Find where the given text appears and provide that cell's center as (X, Y) coordinate. 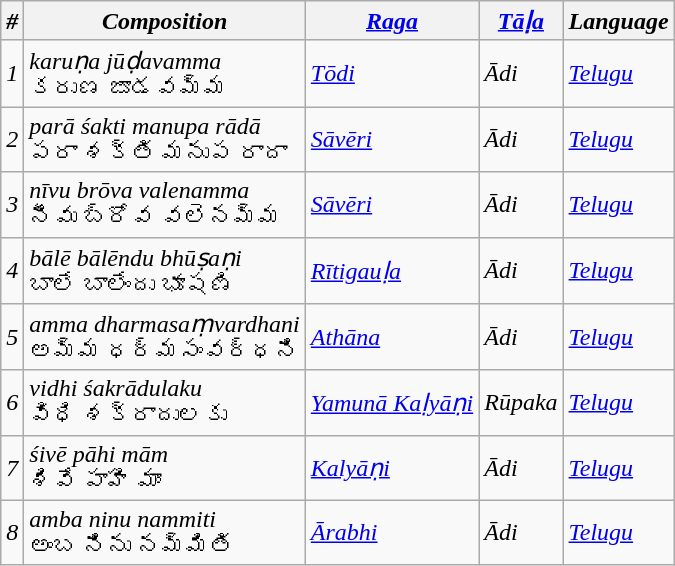
Tōdi (392, 74)
8 (12, 532)
bālē bālēndu bhūṣaṇi బాలే బాలేందు భూషణి (165, 270)
śivē pāhi mām శివే పాహి మాం (165, 468)
Ārabhi (392, 532)
Yamunā Kaḷyāṇi (392, 402)
Rītigauḷa (392, 270)
Kalyāṇi (392, 468)
Language (618, 21)
Athāna (392, 338)
4 (12, 270)
amba ninu nammiti అంబ నిను నమ్మితి (165, 532)
karuṇa jūḍavamma కరుణ జూడవమ్మ (165, 74)
vidhi śakrādulaku విధి శక్రాదులకు (165, 402)
Raga (392, 21)
Tāḷa (521, 21)
6 (12, 402)
2 (12, 140)
3 (12, 204)
amma dharmasaṃvardhani అమ్మ ధర్మసంవర్ధని (165, 338)
1 (12, 74)
5 (12, 338)
nīvu brōva valenamma నీవు బ్రోవ వలెనమ్మ (165, 204)
Composition (165, 21)
# (12, 21)
parā śakti manupa rādā పరా శక్తి మనుప రాదా (165, 140)
Rūpaka (521, 402)
7 (12, 468)
